Pinpoint the cell where the given text exists, returning its [X, Y] midpoint coordinate. 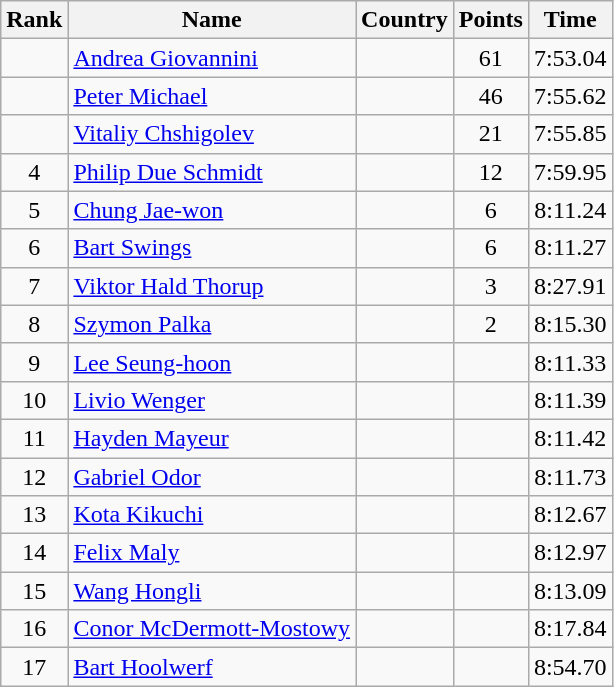
8:15.30 [570, 324]
8:11.39 [570, 400]
Bart Swings [212, 248]
Lee Seung-hoon [212, 362]
Chung Jae-won [212, 210]
Livio Wenger [212, 400]
7:53.04 [570, 58]
7:55.85 [570, 134]
8:17.84 [570, 629]
7:55.62 [570, 96]
8:27.91 [570, 286]
Peter Michael [212, 96]
Vitaliy Chshigolev [212, 134]
13 [34, 515]
Wang Hongli [212, 591]
8:11.27 [570, 248]
4 [34, 172]
10 [34, 400]
Kota Kikuchi [212, 515]
7 [34, 286]
8:13.09 [570, 591]
8:54.70 [570, 667]
8:12.67 [570, 515]
Szymon Palka [212, 324]
14 [34, 553]
17 [34, 667]
46 [490, 96]
61 [490, 58]
8 [34, 324]
Philip Due Schmidt [212, 172]
21 [490, 134]
7:59.95 [570, 172]
Country [405, 20]
11 [34, 438]
16 [34, 629]
8:12.97 [570, 553]
Bart Hoolwerf [212, 667]
Points [490, 20]
Rank [34, 20]
Conor McDermott-Mostowy [212, 629]
8:11.42 [570, 438]
Name [212, 20]
8:11.33 [570, 362]
5 [34, 210]
8:11.24 [570, 210]
8:11.73 [570, 477]
Felix Maly [212, 553]
9 [34, 362]
2 [490, 324]
15 [34, 591]
Hayden Mayeur [212, 438]
3 [490, 286]
Gabriel Odor [212, 477]
Andrea Giovannini [212, 58]
Time [570, 20]
Viktor Hald Thorup [212, 286]
